Search for the cell housing the specified text and yield its [x, y] center coordinate. 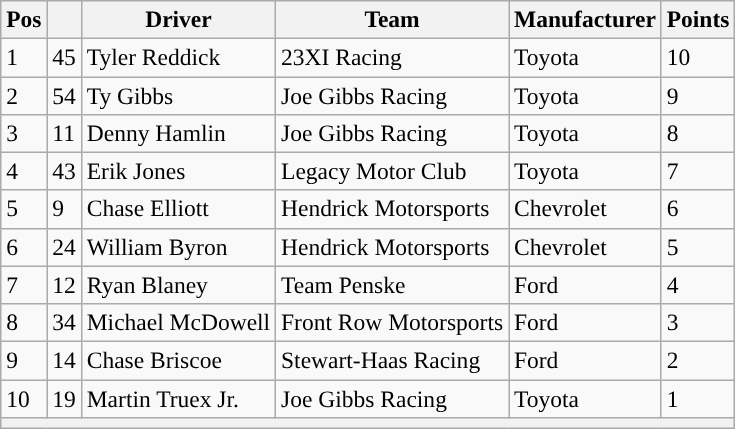
19 [64, 398]
24 [64, 247]
Denny Hamlin [178, 133]
Legacy Motor Club [392, 171]
12 [64, 285]
45 [64, 57]
Martin Truex Jr. [178, 398]
Chase Elliott [178, 209]
Ryan Blaney [178, 285]
Points [698, 19]
William Byron [178, 247]
Tyler Reddick [178, 57]
Team [392, 19]
Manufacturer [586, 19]
Stewart-Haas Racing [392, 360]
34 [64, 322]
Team Penske [392, 285]
Pos [24, 19]
Driver [178, 19]
Erik Jones [178, 171]
Chase Briscoe [178, 360]
23XI Racing [392, 57]
Michael McDowell [178, 322]
43 [64, 171]
14 [64, 360]
54 [64, 95]
11 [64, 133]
Front Row Motorsports [392, 322]
Ty Gibbs [178, 95]
